Pinpoint the cell where the given text exists, returning its [X, Y] midpoint coordinate. 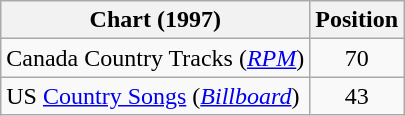
70 [357, 58]
US Country Songs (Billboard) [156, 96]
43 [357, 96]
Chart (1997) [156, 20]
Position [357, 20]
Canada Country Tracks (RPM) [156, 58]
